Determine the (x, y) coordinate at the center of the cell enclosing the given text.  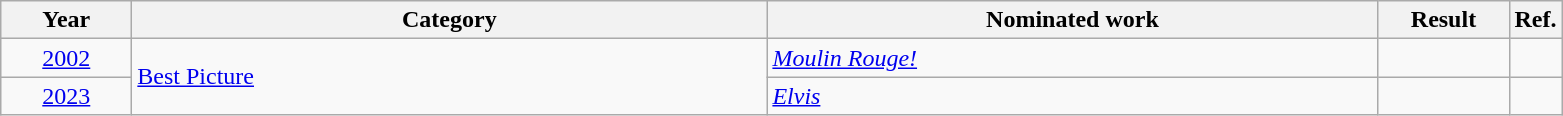
2023 (66, 96)
Nominated work (1072, 20)
Category (450, 20)
Ref. (1536, 20)
2002 (66, 58)
Best Picture (450, 77)
Year (66, 20)
Elvis (1072, 96)
Result (1444, 20)
Moulin Rouge! (1072, 58)
